Pinpoint the cell where the given text exists, returning its (X, Y) midpoint coordinate. 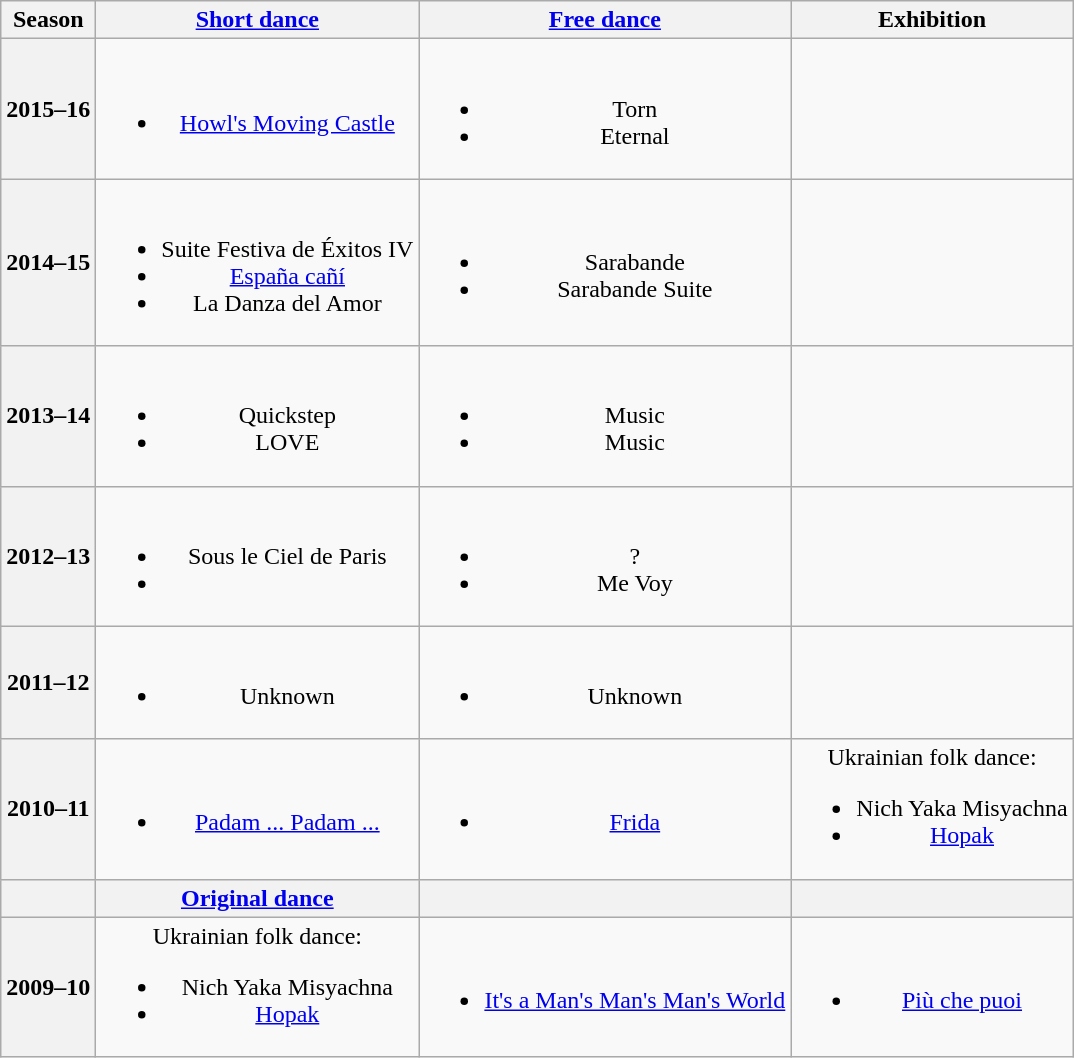
It's a Man's Man's Man's World (605, 987)
2010–11 (48, 809)
?Me Voy (605, 556)
2011–12 (48, 682)
2012–13 (48, 556)
2009–10 (48, 987)
Original dance (258, 898)
2013–14 (48, 416)
Music Music (605, 416)
Più che puoi (932, 987)
Exhibition (932, 20)
Padam ... Padam ... (258, 809)
Torn Eternal (605, 109)
Sarabande Sarabande Suite (605, 262)
Suite Festiva de Éxitos IV España cañí La Danza del Amor (258, 262)
Frida (605, 809)
Season (48, 20)
2014–15 (48, 262)
Free dance (605, 20)
Sous le Ciel de Paris (258, 556)
Short dance (258, 20)
2015–16 (48, 109)
Quickstep LOVE (258, 416)
Howl's Moving Castle (258, 109)
